Extract the (x, y) coordinate from the center of the cell holding the provided text.  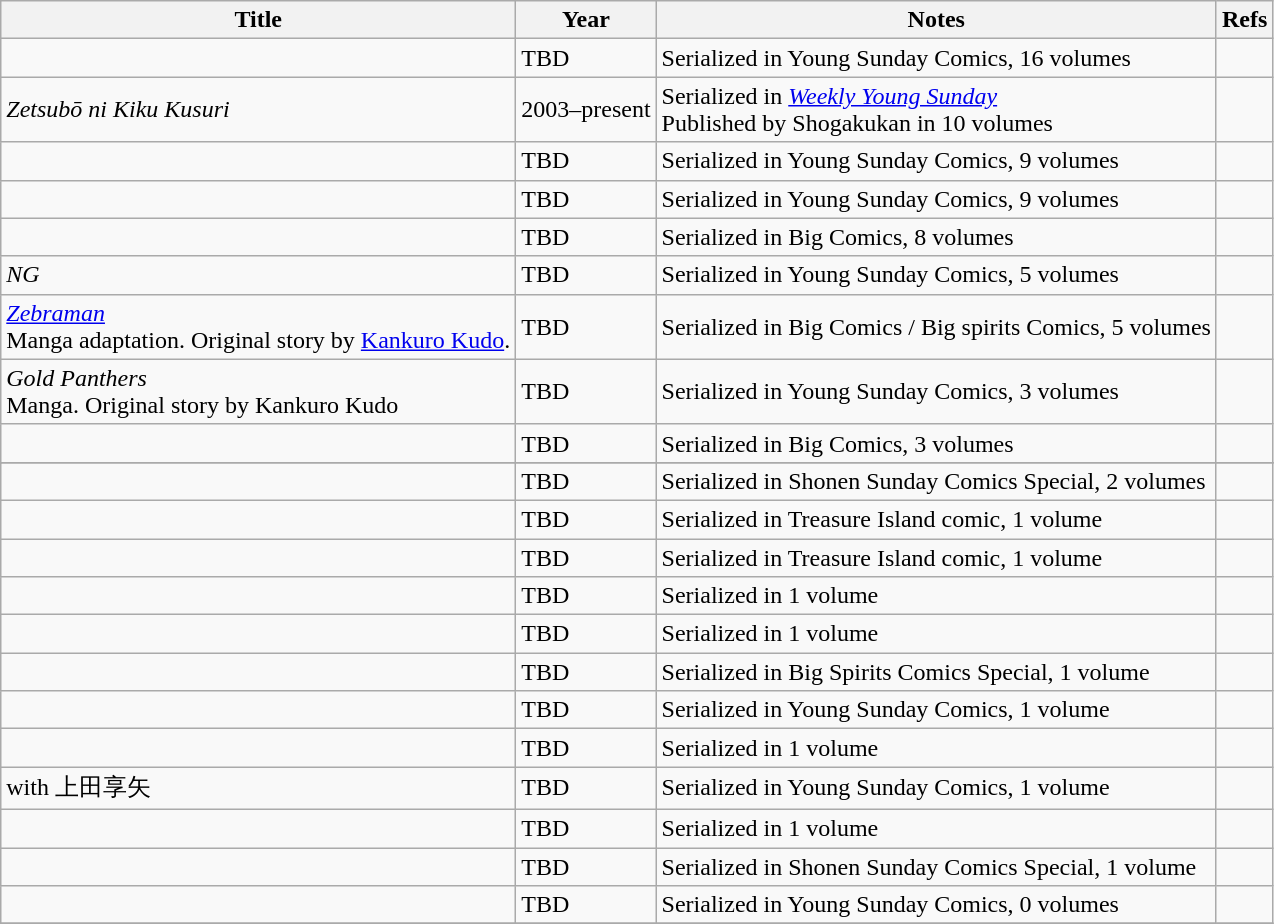
Serialized in Young Sunday Comics, 16 volumes (936, 58)
2003–present (586, 110)
Serialized in Weekly Young SundayPublished by Shogakukan in 10 volumes (936, 110)
Serialized in Young Sunday Comics, 5 volumes (936, 275)
ZebramanManga adaptation. Original story by Kankuro Kudo. (258, 326)
Serialized in Young Sunday Comics, 3 volumes (936, 392)
NG (258, 275)
Serialized in Big Comics, 3 volumes (936, 443)
Serialized in Shonen Sunday Comics Special, 1 volume (936, 867)
Notes (936, 20)
Refs (1244, 20)
Zetsubō ni Kiku Kusuri (258, 110)
Serialized in Shonen Sunday Comics Special, 2 volumes (936, 481)
Serialized in Big Spirits Comics Special, 1 volume (936, 672)
Title (258, 20)
Serialized in Big Comics, 8 volumes (936, 237)
Serialized in Young Sunday Comics, 0 volumes (936, 905)
with 上田享矢 (258, 788)
Gold PanthersManga. Original story by Kankuro Kudo (258, 392)
Serialized in Big Comics / Big spirits Comics, 5 volumes (936, 326)
Year (586, 20)
